Return the (x, y) coordinate for the center point of the cell that contains the specified text.  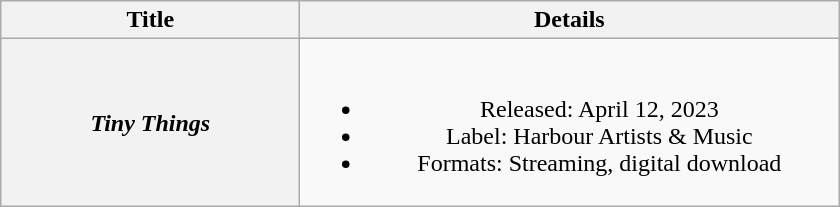
Tiny Things (150, 122)
Title (150, 20)
Details (570, 20)
Released: April 12, 2023Label: Harbour Artists & MusicFormats: Streaming, digital download (570, 122)
